Scan for the cell matching the given text and deliver its [X, Y] coordinate at center. 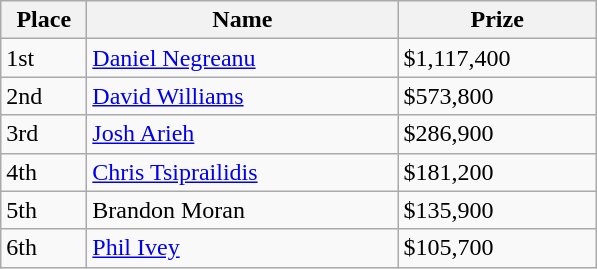
Brandon Moran [242, 210]
$573,800 [498, 96]
Chris Tsiprailidis [242, 172]
6th [44, 248]
Phil Ivey [242, 248]
Name [242, 20]
Prize [498, 20]
Josh Arieh [242, 134]
Place [44, 20]
2nd [44, 96]
$286,900 [498, 134]
5th [44, 210]
Daniel Negreanu [242, 58]
$181,200 [498, 172]
3rd [44, 134]
$135,900 [498, 210]
$1,117,400 [498, 58]
$105,700 [498, 248]
4th [44, 172]
1st [44, 58]
David Williams [242, 96]
